Pinpoint the cell where the given text exists, returning its (x, y) midpoint coordinate. 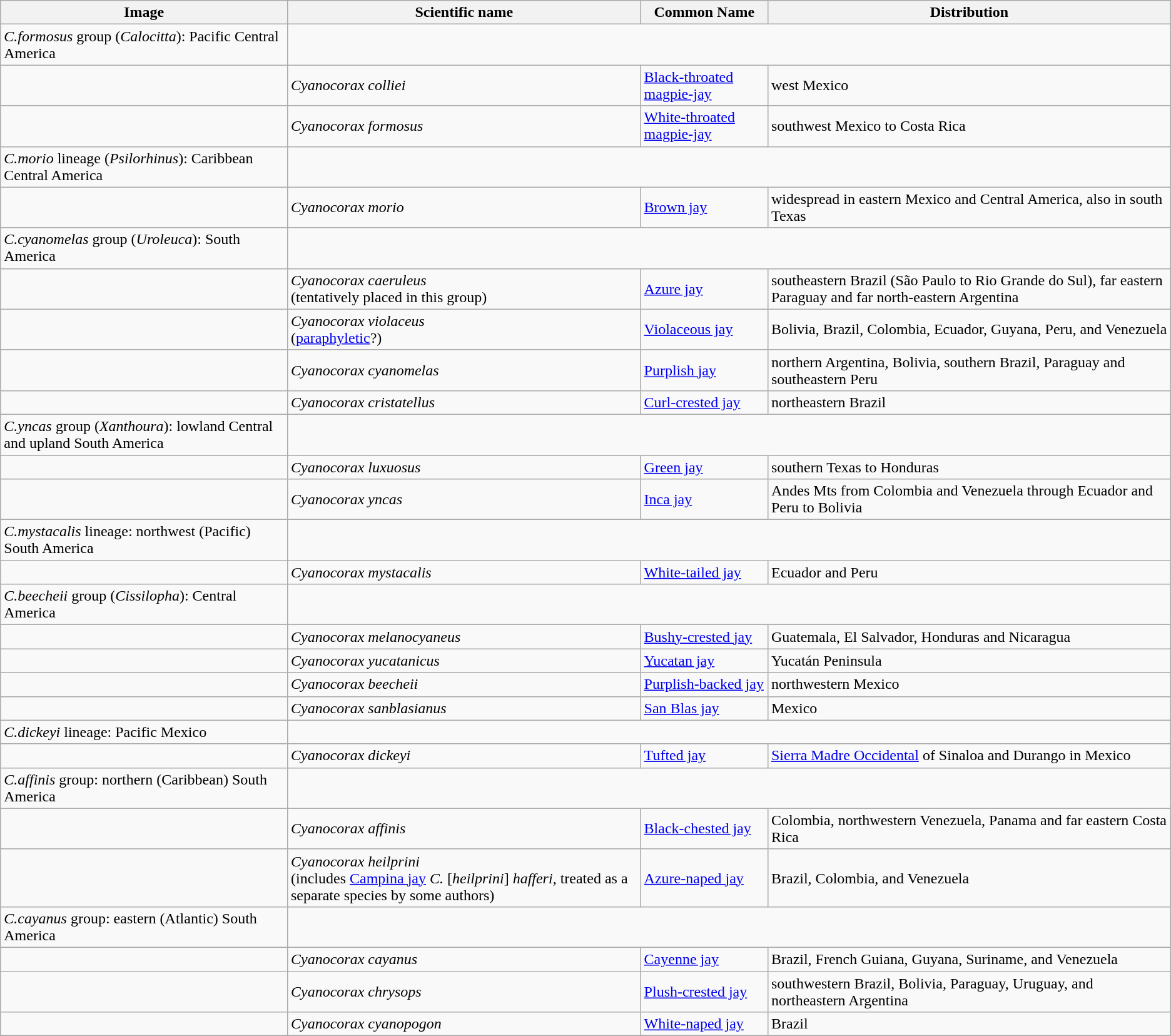
Andes Mts from Colombia and Venezuela through Ecuador and Peru to Bolivia (969, 499)
C.beecheii group (Cissilopha): Central America (144, 604)
Yucatan jay (704, 661)
Colombia, northwestern Venezuela, Panama and far eastern Costa Rica (969, 828)
Mexico (969, 708)
Ecuador and Peru (969, 572)
northern Argentina, Bolivia, southern Brazil, Paraguay and southeastern Peru (969, 370)
Brazil, Colombia, and Venezuela (969, 878)
Guatemala, El Salvador, Honduras and Nicaragua (969, 637)
west Mexico (969, 85)
Distribution (969, 13)
Cyanocorax beecheii (464, 684)
Common Name (704, 13)
southern Texas to Honduras (969, 467)
Image (144, 13)
Cyanocorax yucatanicus (464, 661)
Cyanocorax melanocyaneus (464, 637)
C.affinis group: northern (Caribbean) South America (144, 788)
San Blas jay (704, 708)
C.yncas group (Xanthoura): lowland Central and upland South America (144, 434)
C.formosus group (Calocitta): Pacific Central America (144, 45)
Scientific name (464, 13)
southwest Mexico to Costa Rica (969, 126)
Bolivia, Brazil, Colombia, Ecuador, Guyana, Peru, and Venezuela (969, 329)
Cyanocorax cyanopogon (464, 1024)
Tufted jay (704, 756)
C.mystacalis lineage: northwest (Pacific) South America (144, 541)
Purplish jay (704, 370)
Brazil (969, 1024)
Violaceous jay (704, 329)
Cyanocorax cayanus (464, 959)
Cyanocorax cyanomelas (464, 370)
Cyanocorax yncas (464, 499)
Brazil, French Guiana, Guyana, Suriname, and Venezuela (969, 959)
northeastern Brazil (969, 402)
northwestern Mexico (969, 684)
White-tailed jay (704, 572)
Cyanocorax sanblasianus (464, 708)
Azure jay (704, 289)
C.morio lineage (Psilorhinus): Caribbean Central America (144, 166)
Cyanocorax chrysops (464, 991)
southeastern Brazil (São Paulo to Rio Grande do Sul), far eastern Paraguay and far north-eastern Argentina (969, 289)
Green jay (704, 467)
Black-chested jay (704, 828)
Black-throated magpie-jay (704, 85)
Azure-naped jay (704, 878)
Cyanocorax mystacalis (464, 572)
Cyanocorax morio (464, 208)
Cyanocorax luxuosus (464, 467)
widespread in eastern Mexico and Central America, also in south Texas (969, 208)
Cyanocorax caeruleus(tentatively placed in this group) (464, 289)
Yucatán Peninsula (969, 661)
Cyanocorax formosus (464, 126)
C.cyanomelas group (Uroleuca): South America (144, 248)
Purplish-backed jay (704, 684)
southwestern Brazil, Bolivia, Paraguay, Uruguay, and northeastern Argentina (969, 991)
Curl-crested jay (704, 402)
Cyanocorax violaceus(paraphyletic?) (464, 329)
C.cayanus group: eastern (Atlantic) South America (144, 927)
Cyanocorax affinis (464, 828)
Sierra Madre Occidental of Sinaloa and Durango in Mexico (969, 756)
Cyanocorax colliei (464, 85)
Cyanocorax heilprini (includes Campina jay C. [heilprini] hafferi, treated as a separate species by some authors) (464, 878)
Cyanocorax cristatellus (464, 402)
Inca jay (704, 499)
White-throated magpie-jay (704, 126)
Brown jay (704, 208)
White-naped jay (704, 1024)
Bushy-crested jay (704, 637)
C.dickeyi lineage: Pacific Mexico (144, 732)
Cyanocorax dickeyi (464, 756)
Cayenne jay (704, 959)
Plush-crested jay (704, 991)
